From the cell containing the given text, extract its center point as (X, Y) coordinate. 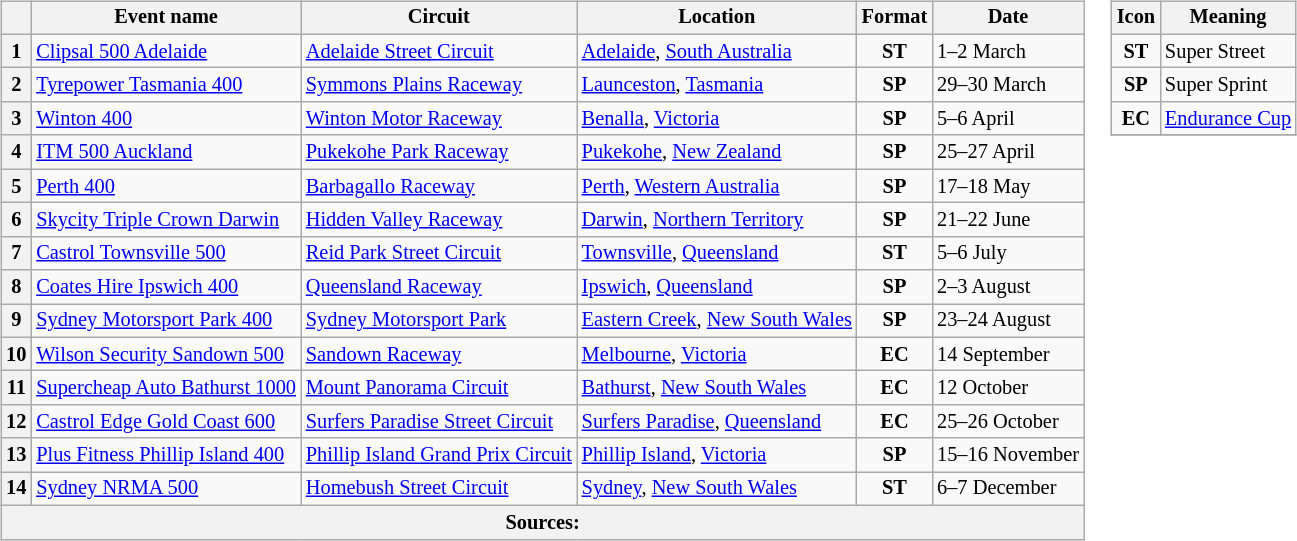
Clipsal 500 Adelaide (166, 51)
Ipswich, Queensland (717, 287)
14 (16, 489)
13 (16, 455)
9 (16, 321)
Castrol Edge Gold Coast 600 (166, 422)
Sydney Motorsport Park 400 (166, 321)
Circuit (439, 18)
Sydney Motorsport Park (439, 321)
25–26 October (1008, 422)
Plus Fitness Phillip Island 400 (166, 455)
Pukekohe Park Raceway (439, 152)
21–22 June (1008, 220)
Bathurst, New South Wales (717, 388)
Queensland Raceway (439, 287)
ITM 500 Auckland (166, 152)
5–6 July (1008, 253)
Coates Hire Ipswich 400 (166, 287)
Date (1008, 18)
Wilson Security Sandown 500 (166, 354)
Icon (1136, 18)
Perth 400 (166, 186)
Sources: (542, 522)
1–2 March (1008, 51)
Super Sprint (1228, 85)
4 (16, 152)
6 (16, 220)
Pukekohe, New Zealand (717, 152)
Perth, Western Australia (717, 186)
Meaning (1228, 18)
Surfers Paradise Street Circuit (439, 422)
Winton Motor Raceway (439, 119)
Benalla, Victoria (717, 119)
Surfers Paradise, Queensland (717, 422)
Homebush Street Circuit (439, 489)
Launceston, Tasmania (717, 85)
12 (16, 422)
Castrol Townsville 500 (166, 253)
29–30 March (1008, 85)
5 (16, 186)
Sandown Raceway (439, 354)
2 (16, 85)
7 (16, 253)
Phillip Island Grand Prix Circuit (439, 455)
25–27 April (1008, 152)
5–6 April (1008, 119)
12 October (1008, 388)
Symmons Plains Raceway (439, 85)
Phillip Island, Victoria (717, 455)
10 (16, 354)
Skycity Triple Crown Darwin (166, 220)
Mount Panorama Circuit (439, 388)
Endurance Cup (1228, 119)
15–16 November (1008, 455)
Hidden Valley Raceway (439, 220)
11 (16, 388)
Barbagallo Raceway (439, 186)
Winton 400 (166, 119)
2–3 August (1008, 287)
Sydney NRMA 500 (166, 489)
Location (717, 18)
Reid Park Street Circuit (439, 253)
Melbourne, Victoria (717, 354)
Darwin, Northern Territory (717, 220)
1 (16, 51)
6–7 December (1008, 489)
Super Street (1228, 51)
14 September (1008, 354)
8 (16, 287)
Sydney, New South Wales (717, 489)
Eastern Creek, New South Wales (717, 321)
Format (894, 18)
Supercheap Auto Bathurst 1000 (166, 388)
17–18 May (1008, 186)
Tyrepower Tasmania 400 (166, 85)
Townsville, Queensland (717, 253)
23–24 August (1008, 321)
Adelaide Street Circuit (439, 51)
Adelaide, South Australia (717, 51)
Event name (166, 18)
3 (16, 119)
